Detect which cell encompasses the target text, then output its [X, Y] center coordinate. 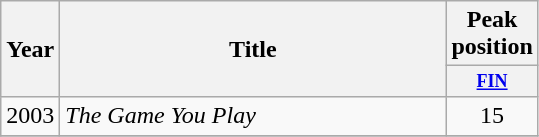
FIN [492, 82]
2003 [30, 116]
Title [253, 49]
Peak position [492, 34]
Year [30, 49]
The Game You Play [253, 116]
15 [492, 116]
